Identify which cell holds the provided text, then report its (X, Y) central coordinate. 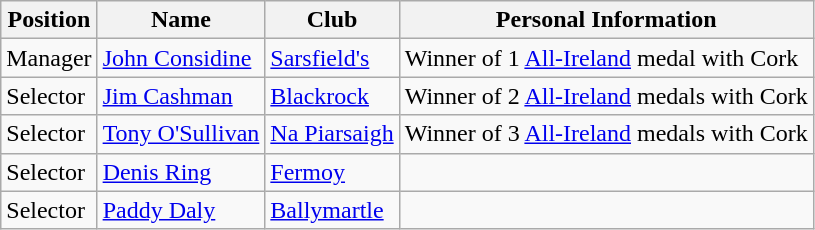
Tony O'Sullivan (181, 134)
Paddy Daly (181, 210)
Winner of 3 All-Ireland medals with Cork (606, 134)
Denis Ring (181, 172)
Manager (49, 58)
Club (332, 20)
Position (49, 20)
Winner of 1 All-Ireland medal with Cork (606, 58)
Fermoy (332, 172)
John Considine (181, 58)
Na Piarsaigh (332, 134)
Jim Cashman (181, 96)
Name (181, 20)
Ballymartle (332, 210)
Winner of 2 All-Ireland medals with Cork (606, 96)
Personal Information (606, 20)
Blackrock (332, 96)
Sarsfield's (332, 58)
